Determine the [x, y] coordinate at the center of the cell enclosing the given text.  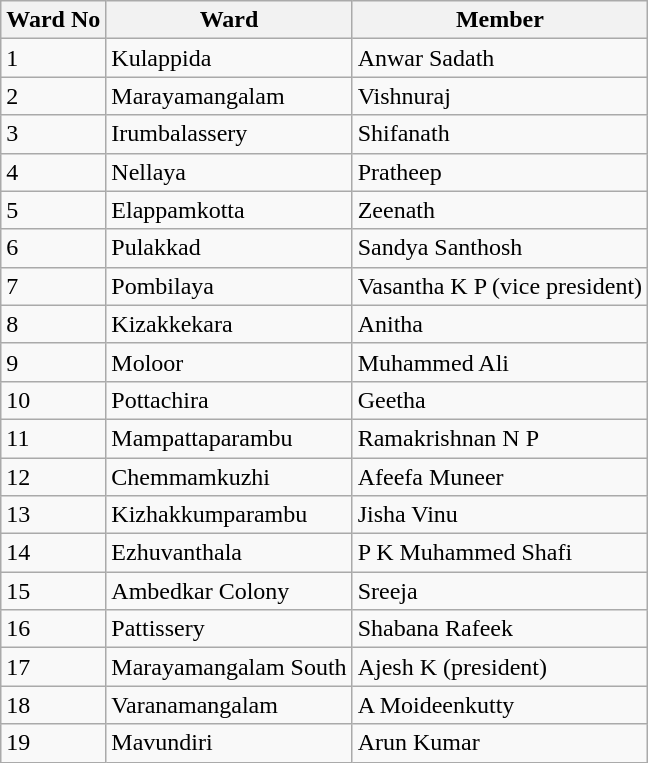
Irumbalassery [229, 134]
6 [54, 248]
1 [54, 58]
Vasantha K P (vice president) [500, 286]
Chemmamkuzhi [229, 477]
Varanamangalam [229, 705]
8 [54, 324]
Anwar Sadath [500, 58]
Pratheep [500, 172]
Kizhakkumparambu [229, 515]
11 [54, 438]
Moloor [229, 362]
Pottachira [229, 400]
Pombilaya [229, 286]
Zeenath [500, 210]
Ward No [54, 20]
Ambedkar Colony [229, 591]
Sandya Santhosh [500, 248]
Mavundiri [229, 743]
2 [54, 96]
Marayamangalam [229, 96]
19 [54, 743]
15 [54, 591]
Shifanath [500, 134]
Afeefa Muneer [500, 477]
Mampattaparambu [229, 438]
Pattissery [229, 629]
Pulakkad [229, 248]
3 [54, 134]
P K Muhammed Shafi [500, 553]
Arun Kumar [500, 743]
13 [54, 515]
Jisha Vinu [500, 515]
Anitha [500, 324]
Ward [229, 20]
Kizakkekara [229, 324]
Muhammed Ali [500, 362]
Elappamkotta [229, 210]
Sreeja [500, 591]
Geetha [500, 400]
Ajesh K (president) [500, 667]
5 [54, 210]
Nellaya [229, 172]
A Moideenkutty [500, 705]
Ramakrishnan N P [500, 438]
Member [500, 20]
16 [54, 629]
Shabana Rafeek [500, 629]
18 [54, 705]
Marayamangalam South [229, 667]
17 [54, 667]
Vishnuraj [500, 96]
Ezhuvanthala [229, 553]
12 [54, 477]
14 [54, 553]
7 [54, 286]
9 [54, 362]
10 [54, 400]
Kulappida [229, 58]
4 [54, 172]
